For the text-containing cell, return its midpoint in [x, y] coordinate format. 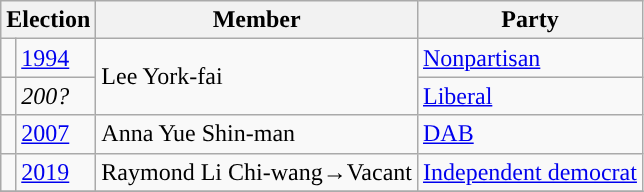
Nonpartisan [530, 58]
2007 [56, 134]
Election [48, 20]
Party [530, 20]
Lee York-fai [257, 77]
1994 [56, 58]
Liberal [530, 96]
Raymond Li Chi-wang→Vacant [257, 172]
DAB [530, 134]
Member [257, 20]
2019 [56, 172]
Independent democrat [530, 172]
Anna Yue Shin-man [257, 134]
200? [56, 96]
